Extract the [X, Y] coordinate from the center of the cell holding the provided text.  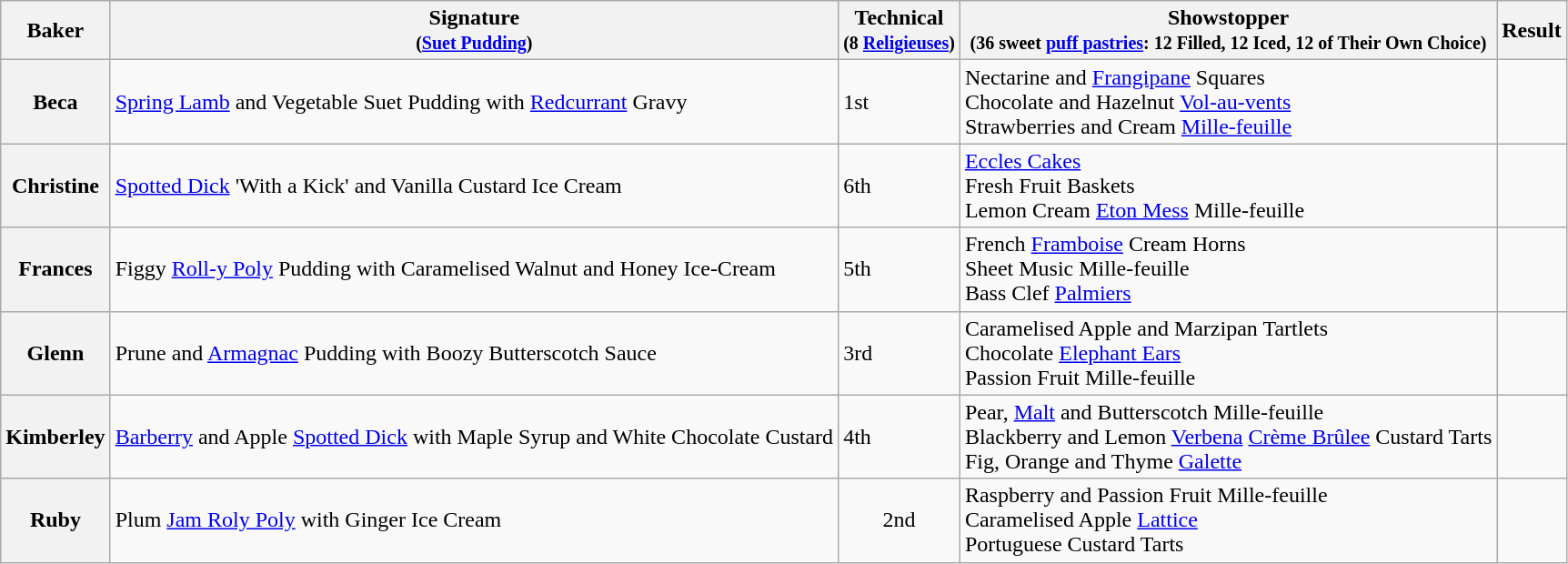
Nectarine and Frangipane SquaresChocolate and Hazelnut Vol-au-ventsStrawberries and Cream Mille-feuille [1228, 102]
Beca [55, 102]
Pear, Malt and Butterscotch Mille-feuilleBlackberry and Lemon Verbena Crème Brûlee Custard TartsFig, Orange and Thyme Galette [1228, 437]
Figgy Roll-y Poly Pudding with Caramelised Walnut and Honey Ice-Cream [474, 269]
6th [900, 186]
3rd [900, 353]
Technical(8 Religieuses) [900, 31]
Prune and Armagnac Pudding with Boozy Butterscotch Sauce [474, 353]
Baker [55, 31]
Spring Lamb and Vegetable Suet Pudding with Redcurrant Gravy [474, 102]
Caramelised Apple and Marzipan TartletsChocolate Elephant EarsPassion Fruit Mille-feuille [1228, 353]
Christine [55, 186]
Result [1532, 31]
Frances [55, 269]
1st [900, 102]
French Framboise Cream HornsSheet Music Mille-feuilleBass Clef Palmiers [1228, 269]
Glenn [55, 353]
Raspberry and Passion Fruit Mille-feuilleCaramelised Apple LatticePortuguese Custard Tarts [1228, 520]
Spotted Dick 'With a Kick' and Vanilla Custard Ice Cream [474, 186]
2nd [900, 520]
5th [900, 269]
Plum Jam Roly Poly with Ginger Ice Cream [474, 520]
Kimberley [55, 437]
Ruby [55, 520]
Eccles CakesFresh Fruit BasketsLemon Cream Eton Mess Mille-feuille [1228, 186]
Showstopper(36 sweet puff pastries: 12 Filled, 12 Iced, 12 of Their Own Choice) [1228, 31]
Barberry and Apple Spotted Dick with Maple Syrup and White Chocolate Custard [474, 437]
4th [900, 437]
Signature(Suet Pudding) [474, 31]
